Provide the [x, y] coordinate of the cell's center where the given text is located.  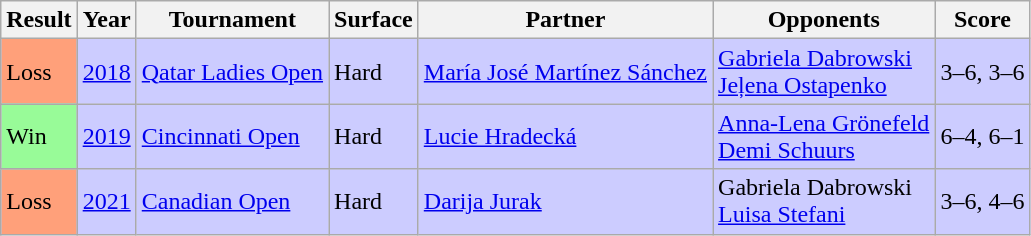
Partner [565, 20]
Opponents [824, 20]
Win [39, 136]
2019 [106, 136]
6–4, 6–1 [982, 136]
Year [106, 20]
Darija Jurak [565, 202]
Gabriela Dabrowski Luisa Stefani [824, 202]
2021 [106, 202]
Canadian Open [232, 202]
Cincinnati Open [232, 136]
Qatar Ladies Open [232, 72]
Tournament [232, 20]
María José Martínez Sánchez [565, 72]
Result [39, 20]
Anna-Lena Grönefeld Demi Schuurs [824, 136]
3–6, 4–6 [982, 202]
2018 [106, 72]
3–6, 3–6 [982, 72]
Score [982, 20]
Gabriela Dabrowski Jeļena Ostapenko [824, 72]
Lucie Hradecká [565, 136]
Surface [374, 20]
